Return (x, y) of the center of cell containing provided text 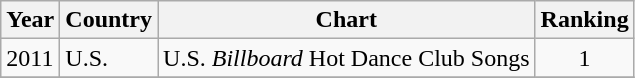
U.S. Billboard Hot Dance Club Songs (347, 58)
2011 (30, 58)
Ranking (584, 20)
U.S. (109, 58)
Chart (347, 20)
1 (584, 58)
Year (30, 20)
Country (109, 20)
